From the cell containing the given text, extract its center point as [x, y] coordinate. 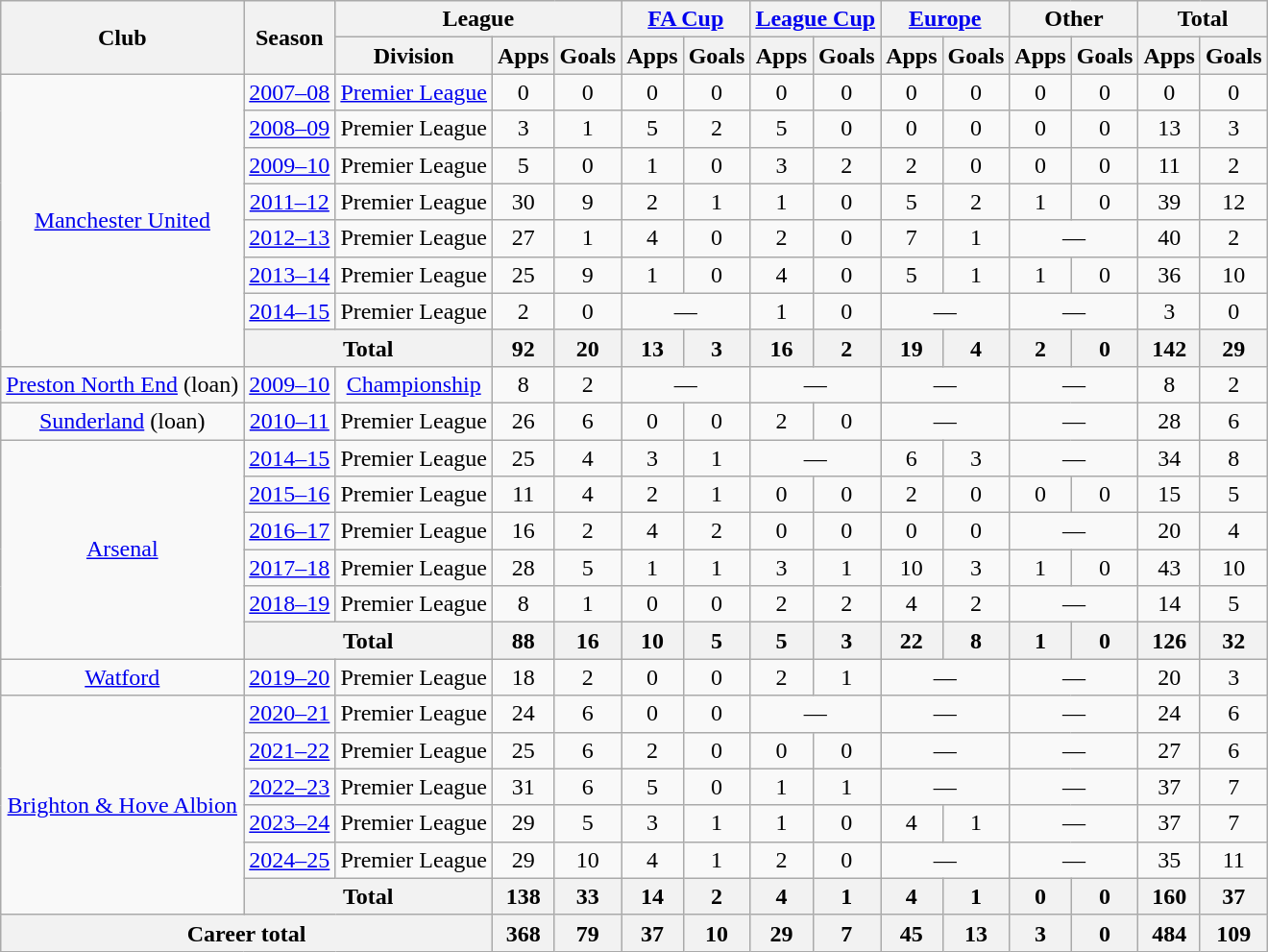
160 [1169, 896]
43 [1169, 568]
31 [524, 787]
2011–12 [290, 202]
League Cup [816, 19]
2010–11 [290, 421]
12 [1233, 202]
126 [1169, 641]
2007–08 [290, 92]
Preston North End (loan) [123, 384]
Season [290, 37]
Championship [414, 384]
19 [912, 348]
2013–14 [290, 275]
2016–17 [290, 531]
Arsenal [123, 549]
Brighton & Hove Albion [123, 805]
2024–25 [290, 860]
45 [912, 933]
18 [524, 677]
40 [1169, 238]
34 [1169, 458]
109 [1233, 933]
Sunderland (loan) [123, 421]
142 [1169, 348]
Club [123, 37]
2017–18 [290, 568]
2022–23 [290, 787]
138 [524, 896]
2015–16 [290, 495]
Other [1074, 19]
2008–09 [290, 129]
15 [1169, 495]
2020–21 [290, 714]
26 [524, 421]
484 [1169, 933]
2023–24 [290, 823]
33 [588, 896]
League [478, 19]
Career total [247, 933]
2019–20 [290, 677]
79 [588, 933]
2018–19 [290, 604]
2012–13 [290, 238]
Manchester United [123, 220]
32 [1233, 641]
FA Cup [686, 19]
2021–22 [290, 750]
22 [912, 641]
92 [524, 348]
88 [524, 641]
39 [1169, 202]
Division [414, 56]
30 [524, 202]
Watford [123, 677]
36 [1169, 275]
35 [1169, 860]
Europe [945, 19]
368 [524, 933]
